Capture the cell that displays the provided text and extract its (X, Y) central coordinate. 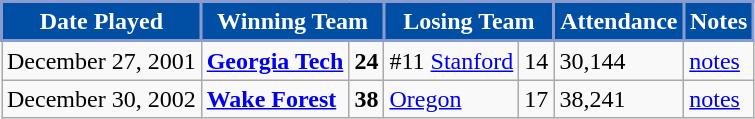
24 (366, 60)
Wake Forest (275, 99)
December 30, 2002 (102, 99)
December 27, 2001 (102, 60)
#11 Stanford (452, 60)
Georgia Tech (275, 60)
Winning Team (292, 22)
Date Played (102, 22)
Notes (719, 22)
Losing Team (469, 22)
38,241 (619, 99)
38 (366, 99)
Attendance (619, 22)
30,144 (619, 60)
Oregon (452, 99)
17 (536, 99)
14 (536, 60)
